Find where the given text appears and provide that cell's center as (x, y) coordinate. 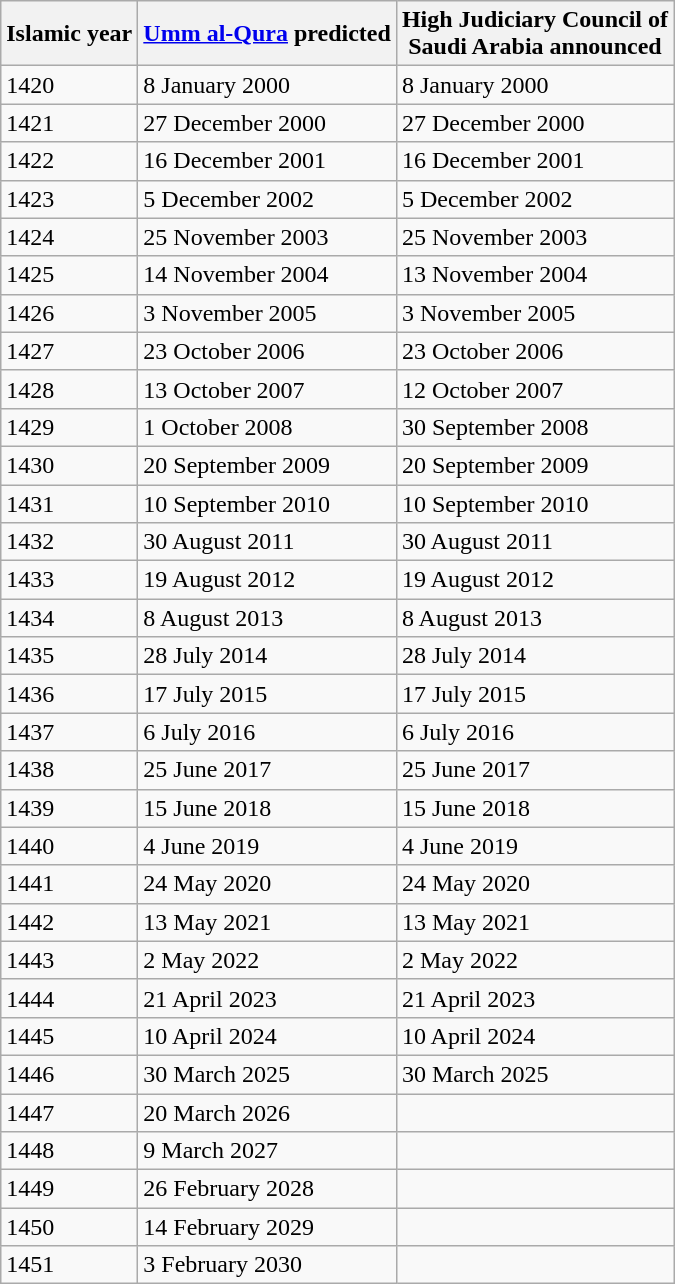
1428 (70, 389)
1446 (70, 1074)
1424 (70, 237)
13 October 2007 (268, 389)
20 March 2026 (268, 1113)
1427 (70, 351)
1441 (70, 884)
1 October 2008 (268, 427)
1445 (70, 1036)
1444 (70, 998)
1442 (70, 922)
14 February 2029 (268, 1227)
1448 (70, 1151)
Islamic year (70, 34)
14 November 2004 (268, 275)
1431 (70, 503)
13 November 2004 (534, 275)
1433 (70, 580)
3 February 2030 (268, 1265)
1421 (70, 123)
1430 (70, 465)
1420 (70, 85)
High Judiciary Council of Saudi Arabia announced (534, 34)
1450 (70, 1227)
1432 (70, 542)
1447 (70, 1113)
1434 (70, 618)
1435 (70, 656)
26 February 2028 (268, 1189)
1426 (70, 313)
1429 (70, 427)
1437 (70, 732)
30 September 2008 (534, 427)
Umm al-Qura predicted (268, 34)
1451 (70, 1265)
9 March 2027 (268, 1151)
1439 (70, 808)
1423 (70, 199)
1440 (70, 846)
1436 (70, 694)
12 October 2007 (534, 389)
1449 (70, 1189)
1443 (70, 960)
1425 (70, 275)
1422 (70, 161)
1438 (70, 770)
